Locate the cell with the specified text and output its [x, y] center coordinate. 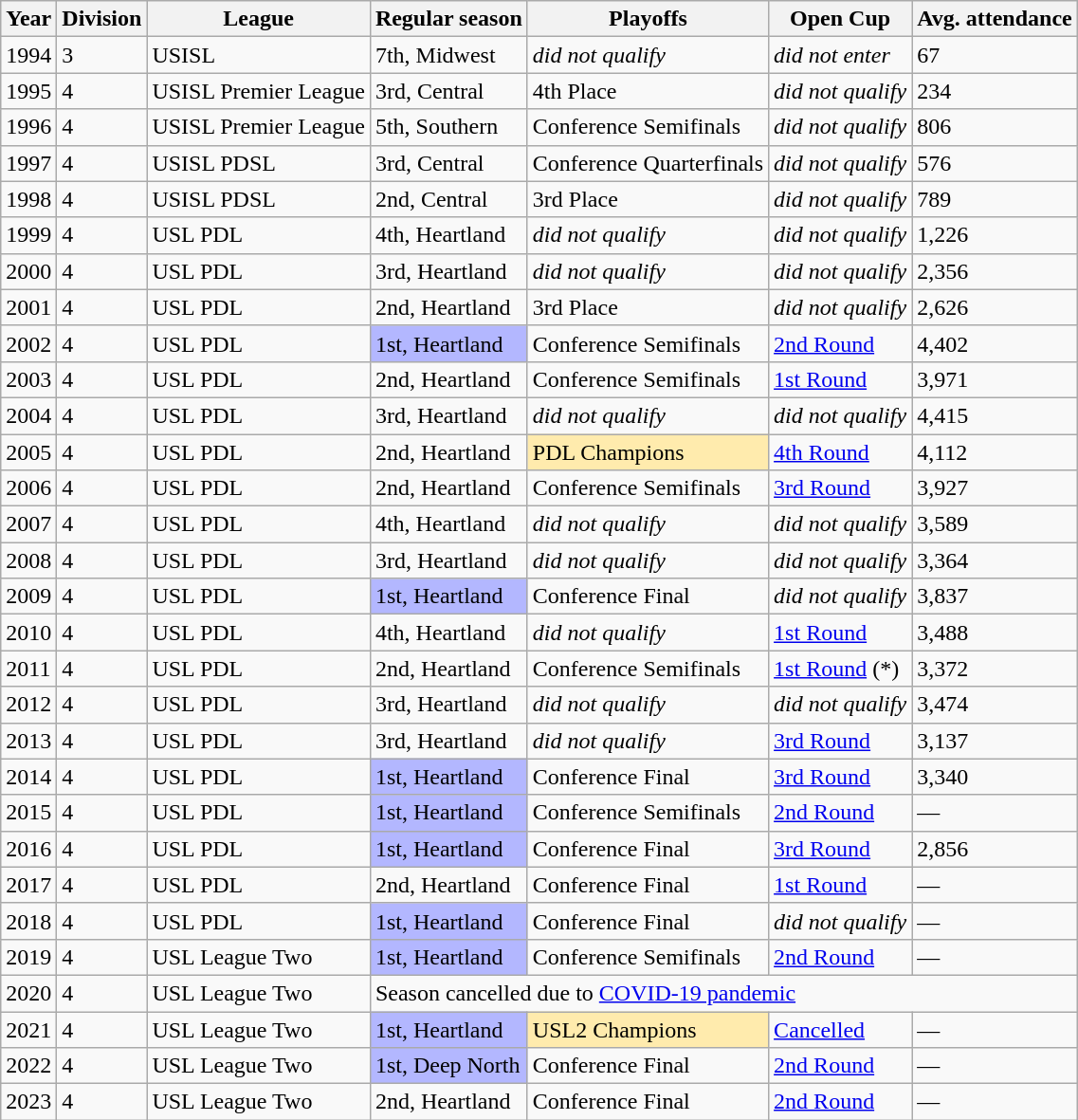
Cancelled [840, 1029]
Season cancelled due to COVID-19 pandemic [723, 993]
Avg. attendance [996, 19]
4th Round [840, 452]
3,137 [996, 741]
7th, Midwest [448, 55]
2016 [28, 849]
3,364 [996, 560]
did not enter [840, 55]
2021 [28, 1029]
2003 [28, 379]
2018 [28, 921]
2000 [28, 271]
2012 [28, 705]
2022 [28, 1066]
USL2 Champions [648, 1029]
Regular season [448, 19]
2015 [28, 813]
2nd, Central [448, 199]
2013 [28, 741]
789 [996, 199]
USISL [258, 55]
PDL Champions [648, 452]
2006 [28, 488]
2014 [28, 777]
2,856 [996, 849]
2,626 [996, 307]
3,927 [996, 488]
3,474 [996, 705]
576 [996, 163]
2023 [28, 1102]
League [258, 19]
2010 [28, 633]
3,372 [996, 669]
67 [996, 55]
3 [102, 55]
3,971 [996, 379]
2002 [28, 343]
3,589 [996, 524]
1st, Deep North [448, 1066]
2011 [28, 669]
5th, Southern [448, 127]
Division [102, 19]
2019 [28, 957]
1996 [28, 127]
2007 [28, 524]
2001 [28, 307]
2,356 [996, 271]
Playoffs [648, 19]
2009 [28, 597]
1999 [28, 235]
3,488 [996, 633]
2005 [28, 452]
Conference Quarterfinals [648, 163]
3,837 [996, 597]
4,415 [996, 415]
Open Cup [840, 19]
1994 [28, 55]
1998 [28, 199]
1,226 [996, 235]
2008 [28, 560]
4,402 [996, 343]
1995 [28, 91]
4th Place [648, 91]
1997 [28, 163]
806 [996, 127]
2020 [28, 993]
2004 [28, 415]
3,340 [996, 777]
4,112 [996, 452]
2017 [28, 885]
Year [28, 19]
234 [996, 91]
1st Round (*) [840, 669]
